Provide the (x, y) coordinate of the cell's center where the given text is located.  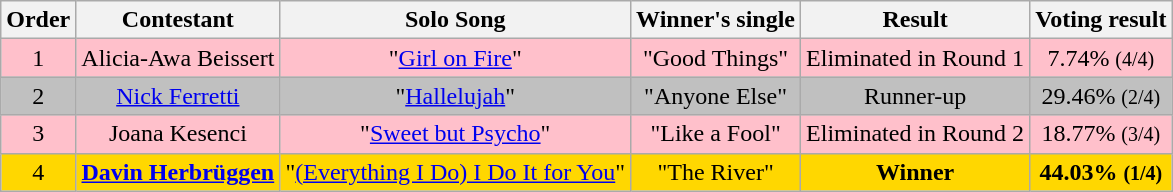
Voting result (1101, 20)
Davin Herbrüggen (178, 172)
"The River" (716, 172)
18.77% (3/4) (1101, 134)
3 (38, 134)
Nick Ferretti (178, 96)
2 (38, 96)
"Anyone Else" (716, 96)
"Sweet but Psycho" (456, 134)
"Like a Fool" (716, 134)
"Girl on Fire" (456, 58)
7.74% (4/4) (1101, 58)
Winner's single (716, 20)
"(Everything I Do) I Do It for You" (456, 172)
1 (38, 58)
Joana Kesenci (178, 134)
29.46% (2/4) (1101, 96)
Solo Song (456, 20)
Winner (916, 172)
Eliminated in Round 1 (916, 58)
Alicia-Awa Beissert (178, 58)
"Hallelujah" (456, 96)
Runner-up (916, 96)
4 (38, 172)
"Good Things" (716, 58)
Order (38, 20)
Result (916, 20)
Eliminated in Round 2 (916, 134)
44.03% (1/4) (1101, 172)
Contestant (178, 20)
